Capture the cell that displays the provided text and extract its (X, Y) central coordinate. 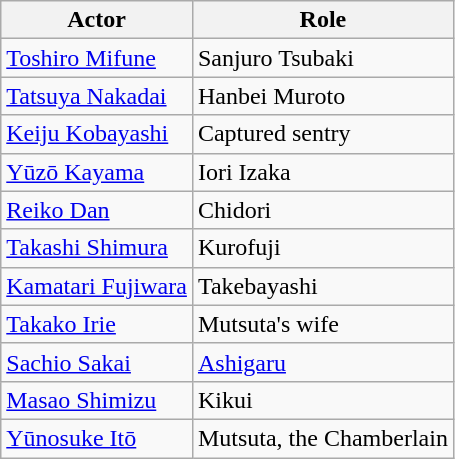
Takashi Shimura (97, 248)
Masao Shimizu (97, 400)
Sachio Sakai (97, 362)
Sanjuro Tsubaki (322, 58)
Mutsuta's wife (322, 324)
Kurofuji (322, 248)
Keiju Kobayashi (97, 134)
Ashigaru (322, 362)
Yūnosuke Itō (97, 438)
Toshiro Mifune (97, 58)
Hanbei Muroto (322, 96)
Mutsuta, the Chamberlain (322, 438)
Reiko Dan (97, 210)
Yūzō Kayama (97, 172)
Takako Irie (97, 324)
Tatsuya Nakadai (97, 96)
Kamatari Fujiwara (97, 286)
Captured sentry (322, 134)
Role (322, 20)
Kikui (322, 400)
Iori Izaka (322, 172)
Takebayashi (322, 286)
Actor (97, 20)
Chidori (322, 210)
